Provide the (X, Y) coordinate of the cell's center where the given text is located.  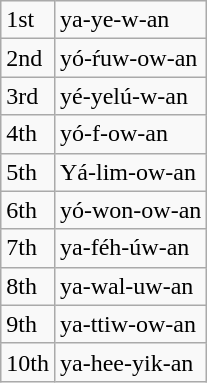
ya-ye-w-an (130, 20)
8th (28, 286)
6th (28, 210)
9th (28, 324)
yó-ŕuw-ow-an (130, 58)
yó-won-ow-an (130, 210)
7th (28, 248)
ya-ttiw-ow-an (130, 324)
yó-f-ow-an (130, 134)
5th (28, 172)
4th (28, 134)
ya-hee-yik-an (130, 362)
1st (28, 20)
10th (28, 362)
3rd (28, 96)
ya-wal-uw-an (130, 286)
2nd (28, 58)
Yá-lim-ow-an (130, 172)
ya-féh-úw-an (130, 248)
yé-yelú-w-an (130, 96)
